Pinpoint the cell where the given text exists, returning its (X, Y) midpoint coordinate. 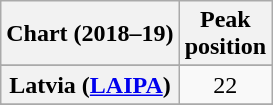
Chart (2018–19) (90, 34)
Peakposition (225, 34)
Latvia (LAIPA) (90, 85)
22 (225, 85)
